Scan for the cell matching the given text and deliver its [X, Y] coordinate at center. 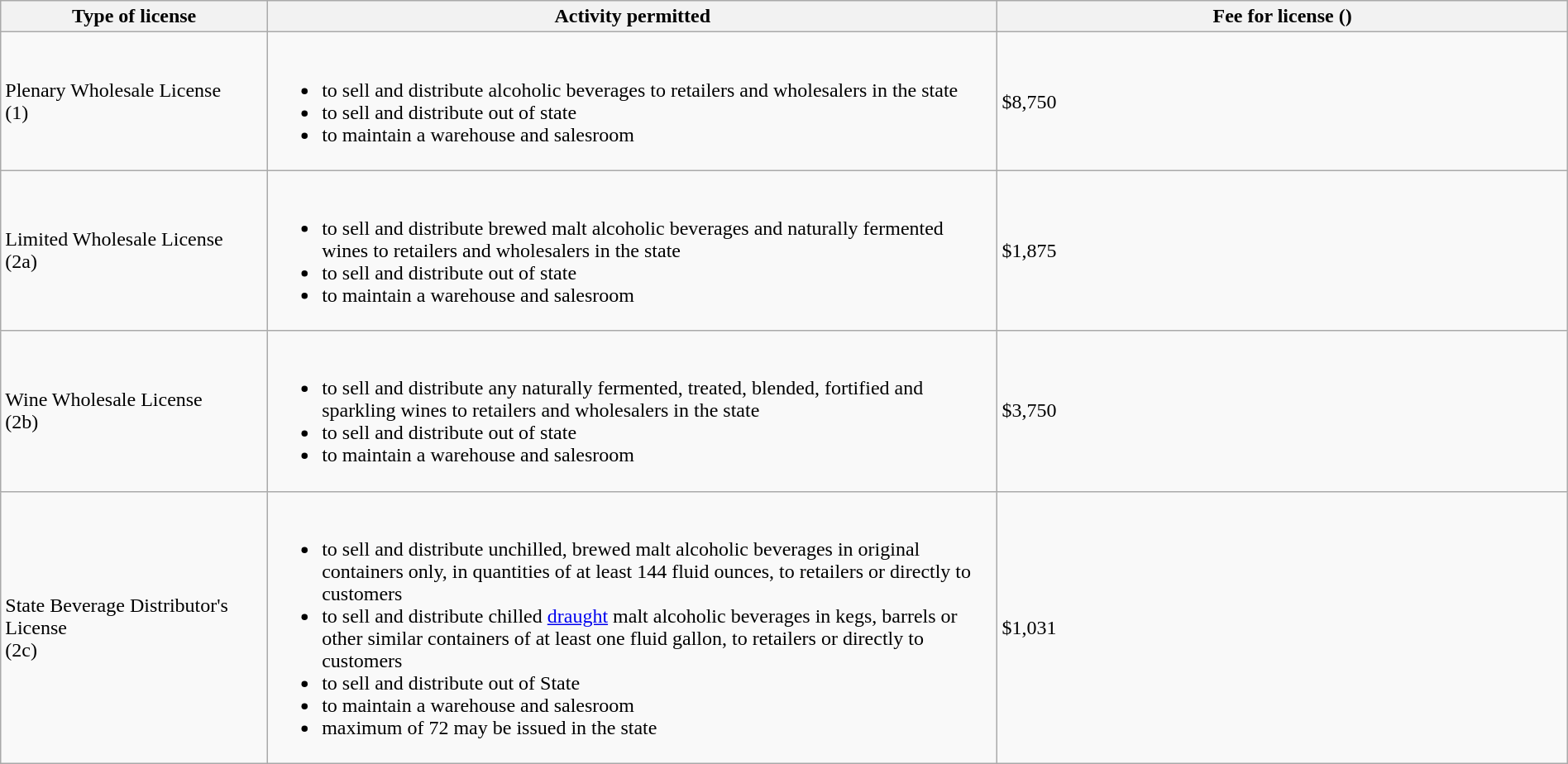
Wine Wholesale License(2b) [134, 411]
State Beverage Distributor's License(2c) [134, 627]
Limited Wholesale License(2a) [134, 251]
$8,750 [1282, 101]
Fee for license () [1282, 17]
Plenary Wholesale License(1) [134, 101]
$3,750 [1282, 411]
Activity permitted [633, 17]
$1,875 [1282, 251]
$1,031 [1282, 627]
Type of license [134, 17]
